Provide the [x, y] coordinate of the cell's center where the given text is located.  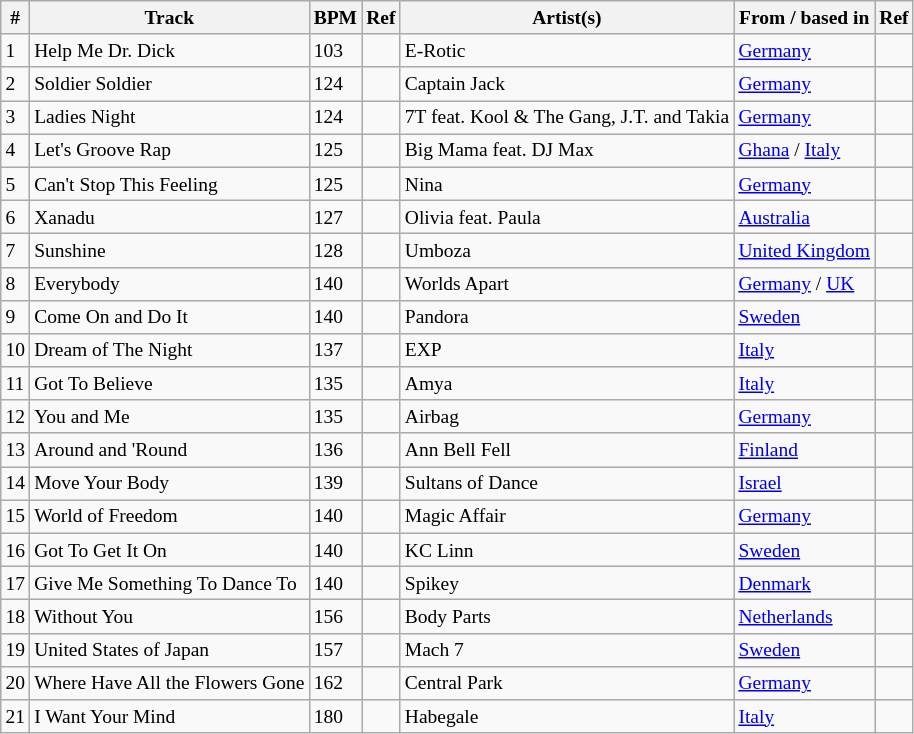
Pandora [567, 316]
You and Me [170, 416]
18 [16, 616]
8 [16, 284]
7 [16, 250]
Central Park [567, 682]
127 [336, 216]
4 [16, 150]
19 [16, 650]
139 [336, 484]
Mach 7 [567, 650]
20 [16, 682]
17 [16, 584]
Airbag [567, 416]
Umboza [567, 250]
Israel [804, 484]
Big Mama feat. DJ Max [567, 150]
128 [336, 250]
103 [336, 50]
Ann Bell Fell [567, 450]
Australia [804, 216]
7T feat. Kool & The Gang, J.T. and Takia [567, 118]
I Want Your Mind [170, 716]
Ghana / Italy [804, 150]
156 [336, 616]
Ladies Night [170, 118]
Captain Jack [567, 84]
Artist(s) [567, 18]
10 [16, 350]
Sunshine [170, 250]
Around and 'Round [170, 450]
Where Have All the Flowers Gone [170, 682]
14 [16, 484]
16 [16, 550]
Dream of The Night [170, 350]
1 [16, 50]
Without You [170, 616]
6 [16, 216]
Sultans of Dance [567, 484]
Finland [804, 450]
United Kingdom [804, 250]
Worlds Apart [567, 284]
Netherlands [804, 616]
Everybody [170, 284]
Xanadu [170, 216]
United States of Japan [170, 650]
Germany / UK [804, 284]
Track [170, 18]
Help Me Dr. Dick [170, 50]
Olivia feat. Paula [567, 216]
Body Parts [567, 616]
11 [16, 384]
KC Linn [567, 550]
180 [336, 716]
15 [16, 516]
3 [16, 118]
5 [16, 184]
From / based in [804, 18]
Amya [567, 384]
Got To Believe [170, 384]
13 [16, 450]
Give Me Something To Dance To [170, 584]
Spikey [567, 584]
Can't Stop This Feeling [170, 184]
136 [336, 450]
Got To Get It On [170, 550]
BPM [336, 18]
9 [16, 316]
Move Your Body [170, 484]
21 [16, 716]
EXP [567, 350]
Denmark [804, 584]
157 [336, 650]
137 [336, 350]
Nina [567, 184]
2 [16, 84]
E-Rotic [567, 50]
# [16, 18]
Come On and Do It [170, 316]
Magic Affair [567, 516]
World of Freedom [170, 516]
12 [16, 416]
Habegale [567, 716]
Soldier Soldier [170, 84]
Let's Groove Rap [170, 150]
162 [336, 682]
